Locate the cell with the specified text and output its [x, y] center coordinate. 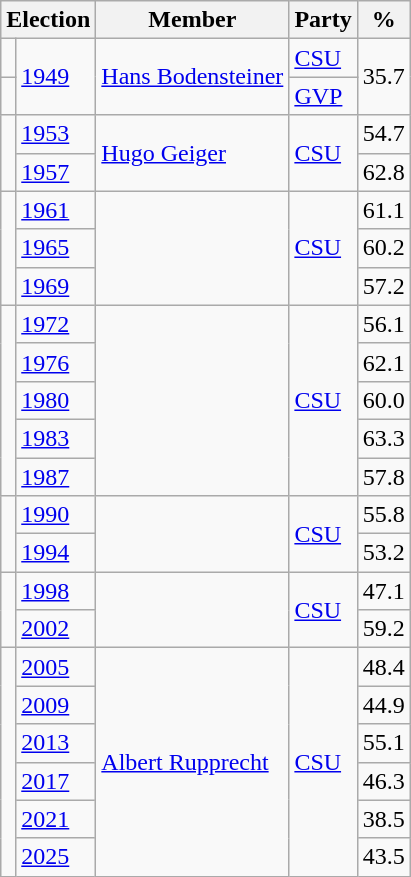
2025 [56, 857]
2009 [56, 705]
2013 [56, 743]
1953 [56, 134]
1972 [56, 324]
53.2 [384, 553]
63.3 [384, 438]
Hans Bodensteiner [192, 77]
2005 [56, 667]
55.8 [384, 515]
38.5 [384, 819]
60.2 [384, 248]
2002 [56, 629]
57.2 [384, 286]
57.8 [384, 477]
55.1 [384, 743]
1987 [56, 477]
61.1 [384, 210]
Albert Rupprecht [192, 762]
62.1 [384, 362]
1983 [56, 438]
% [384, 20]
35.7 [384, 77]
1965 [56, 248]
2017 [56, 781]
GVP [323, 96]
59.2 [384, 629]
62.8 [384, 172]
54.7 [384, 134]
Hugo Geiger [192, 153]
2021 [56, 819]
43.5 [384, 857]
Member [192, 20]
44.9 [384, 705]
1998 [56, 591]
56.1 [384, 324]
Election [48, 20]
46.3 [384, 781]
1957 [56, 172]
47.1 [384, 591]
1994 [56, 553]
1990 [56, 515]
1969 [56, 286]
1949 [56, 77]
1961 [56, 210]
1976 [56, 362]
48.4 [384, 667]
60.0 [384, 400]
Party [323, 20]
1980 [56, 400]
